Extract the (X, Y) coordinate from the center of the cell holding the provided text.  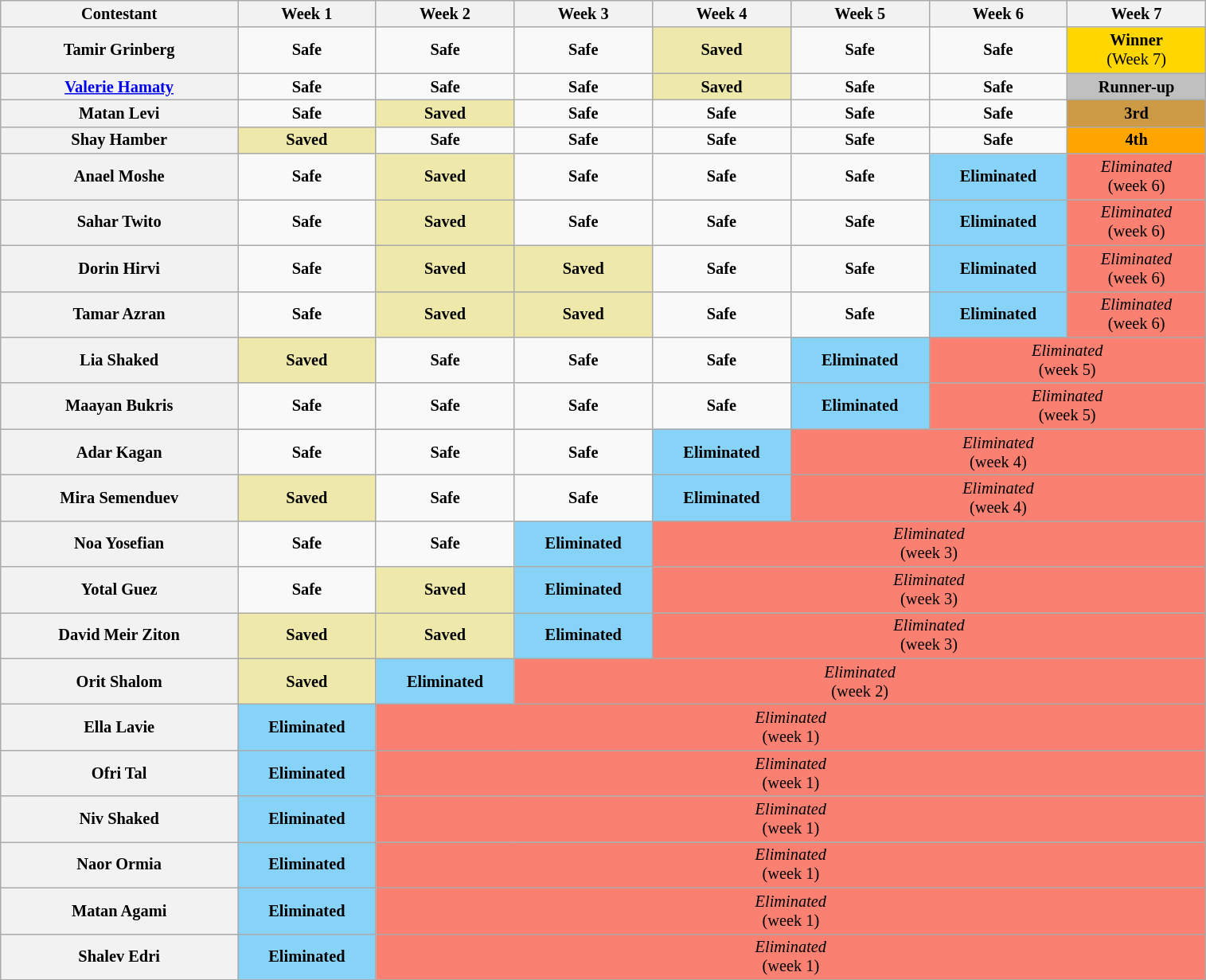
Week 7 (1137, 14)
Matan Agami (119, 911)
Ella Lavie (119, 727)
Noa Yosefian (119, 544)
Matan Levi (119, 113)
Anael Moshe (119, 177)
Week 4 (722, 14)
Niv Shaked (119, 819)
Orit Shalom (119, 681)
Tamir Grinberg (119, 50)
Yotal Guez (119, 590)
Adar Kagan (119, 452)
Contestant (119, 14)
Valerie Hamaty (119, 87)
4th (1137, 140)
Shay Hamber (119, 140)
Week 1 (307, 14)
Eliminated(week 2) (860, 681)
Week 2 (445, 14)
Ofri Tal (119, 773)
Week 3 (583, 14)
3rd (1137, 113)
Week 6 (998, 14)
Week 5 (860, 14)
Tamar Azran (119, 314)
Winner(Week 7) (1137, 50)
David Meir Ziton (119, 635)
Sahar Twito (119, 222)
Runner-up (1137, 87)
Dorin Hirvi (119, 268)
Mira Semenduev (119, 498)
Lia Shaked (119, 360)
Naor Ormia (119, 865)
Shalev Edri (119, 957)
Maayan Bukris (119, 406)
